Find where the given text appears and provide that cell's center as [x, y] coordinate. 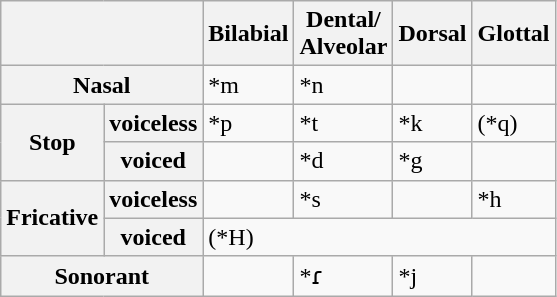
Nasal [102, 85]
(*H) [379, 237]
Glottal [514, 34]
*g [432, 161]
Dorsal [432, 34]
Sonorant [102, 276]
*d [344, 161]
*k [432, 123]
*h [514, 199]
*n [344, 85]
*ɾ [344, 276]
Dental/Alveolar [344, 34]
*m [248, 85]
Fricative [52, 218]
*s [344, 199]
*j [432, 276]
(*q) [514, 123]
*t [344, 123]
Stop [52, 142]
Bilabial [248, 34]
*p [248, 123]
